Locate the cell with the specified text and output its [x, y] center coordinate. 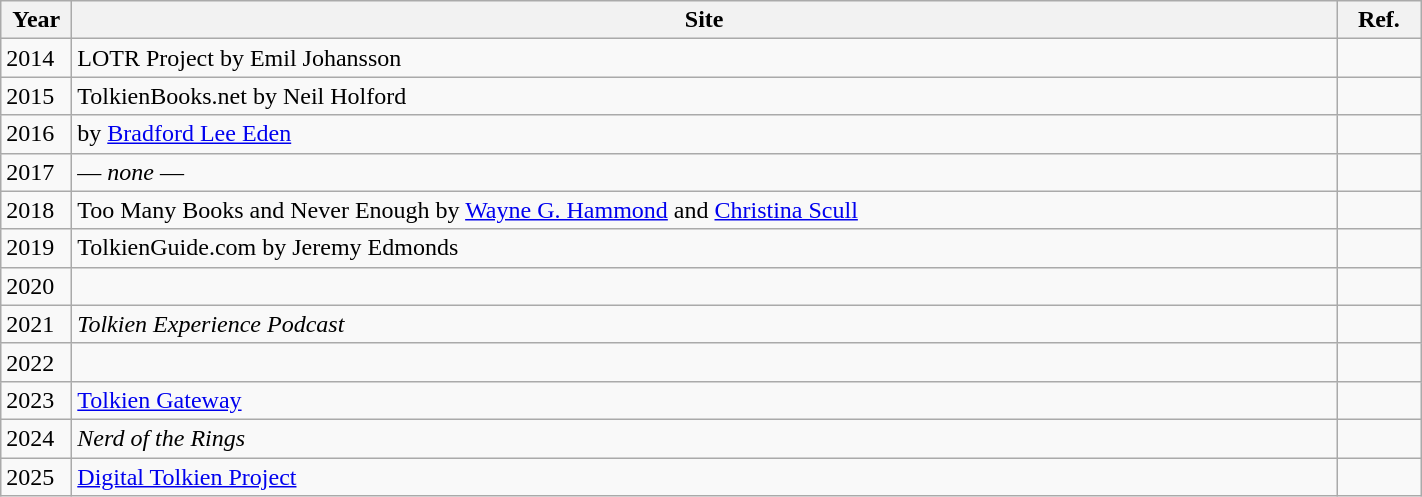
Site [704, 20]
Tolkien Gateway [704, 400]
Too Many Books and Never Enough by Wayne G. Hammond and Christina Scull [704, 210]
Tolkien Experience Podcast [704, 324]
Ref. [1378, 20]
— none — [704, 172]
TolkienGuide.com by Jeremy Edmonds [704, 248]
2014 [36, 58]
Digital Tolkien Project [704, 477]
2022 [36, 362]
2018 [36, 210]
2015 [36, 96]
2016 [36, 134]
TolkienBooks.net by Neil Holford [704, 96]
2025 [36, 477]
2024 [36, 438]
by Bradford Lee Eden [704, 134]
LOTR Project by Emil Johansson [704, 58]
Nerd of the Rings [704, 438]
2023 [36, 400]
2021 [36, 324]
2017 [36, 172]
2020 [36, 286]
Year [36, 20]
2019 [36, 248]
